Provide the [x, y] coordinate of the cell's center where the given text is located.  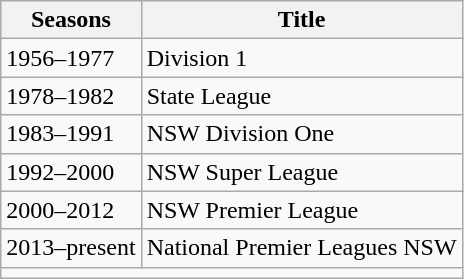
1983–1991 [71, 134]
1978–1982 [71, 96]
1992–2000 [71, 172]
Division 1 [302, 58]
State League [302, 96]
National Premier Leagues NSW [302, 248]
2000–2012 [71, 210]
2013–present [71, 248]
1956–1977 [71, 58]
NSW Division One [302, 134]
Title [302, 20]
Seasons [71, 20]
NSW Premier League [302, 210]
NSW Super League [302, 172]
